Detect which cell encompasses the target text, then output its [x, y] center coordinate. 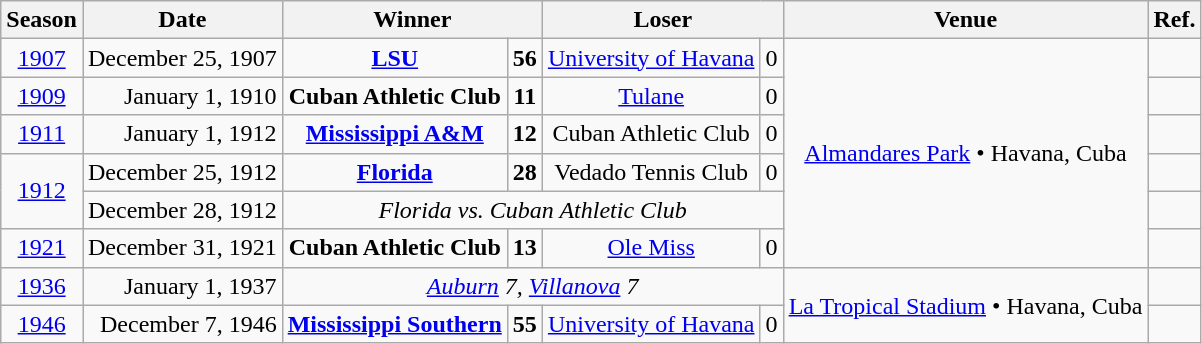
December 31, 1921 [182, 248]
1911 [42, 134]
1909 [42, 96]
Ole Miss [651, 248]
Vedado Tennis Club [651, 172]
1912 [42, 191]
13 [524, 248]
Season [42, 20]
Almandares Park • Havana, Cuba [966, 153]
Date [182, 20]
Florida [394, 172]
December 28, 1912 [182, 210]
December 25, 1912 [182, 172]
12 [524, 134]
Mississippi A&M [394, 134]
January 1, 1912 [182, 134]
1946 [42, 324]
55 [524, 324]
Winner [412, 20]
28 [524, 172]
1936 [42, 286]
Loser [662, 20]
1921 [42, 248]
December 7, 1946 [182, 324]
January 1, 1937 [182, 286]
LSU [394, 58]
Tulane [651, 96]
Florida vs. Cuban Athletic Club [532, 210]
1907 [42, 58]
56 [524, 58]
Auburn 7, Villanova 7 [532, 286]
January 1, 1910 [182, 96]
11 [524, 96]
Mississippi Southern [394, 324]
Venue [966, 20]
Ref. [1174, 20]
December 25, 1907 [182, 58]
La Tropical Stadium • Havana, Cuba [966, 305]
